Capture the cell that displays the provided text and extract its [X, Y] central coordinate. 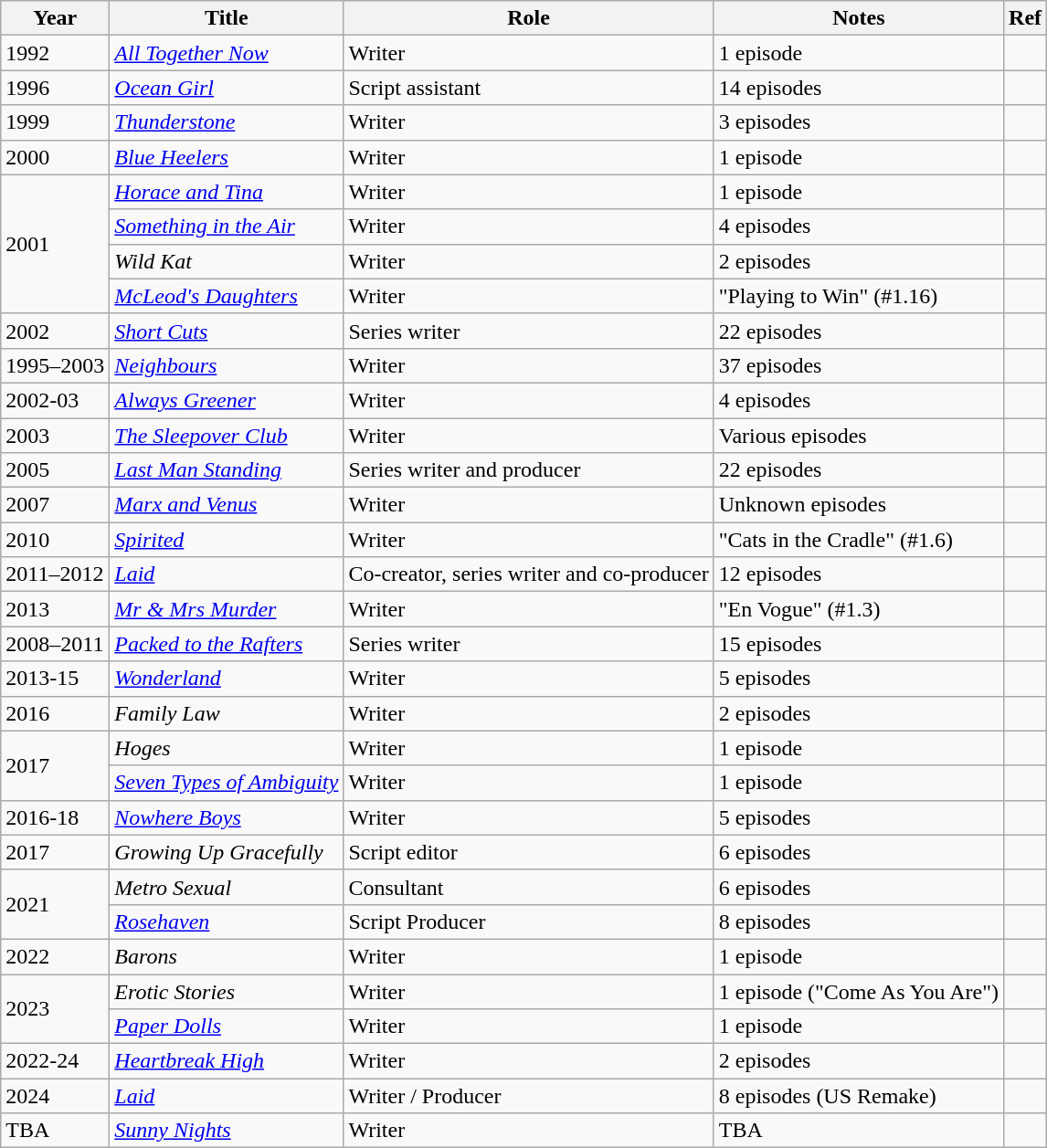
2013-15 [55, 679]
2000 [55, 157]
2005 [55, 470]
2013 [55, 609]
Packed to the Rafters [227, 644]
1999 [55, 122]
2008–2011 [55, 644]
3 episodes [859, 122]
The Sleepover Club [227, 436]
Wonderland [227, 679]
2022-24 [55, 1061]
Script editor [528, 852]
2023 [55, 1008]
Metro Sexual [227, 887]
Script assistant [528, 88]
Script Producer [528, 922]
1992 [55, 53]
12 episodes [859, 574]
Blue Heelers [227, 157]
Sunny Nights [227, 1131]
Heartbreak High [227, 1061]
Mr & Mrs Murder [227, 609]
Neighbours [227, 365]
Consultant [528, 887]
Title [227, 18]
2010 [55, 540]
2022 [55, 956]
Nowhere Boys [227, 817]
Family Law [227, 713]
1996 [55, 88]
Various episodes [859, 436]
Something in the Air [227, 226]
Growing Up Gracefully [227, 852]
14 episodes [859, 88]
Thunderstone [227, 122]
Always Greener [227, 400]
Seven Types of Ambiguity [227, 783]
"Cats in the Cradle" (#1.6) [859, 540]
1995–2003 [55, 365]
Hoges [227, 748]
1 episode ("Come As You Are") [859, 991]
2021 [55, 904]
Barons [227, 956]
2024 [55, 1096]
Co-creator, series writer and co-producer [528, 574]
Ref [1025, 18]
Unknown episodes [859, 505]
15 episodes [859, 644]
Role [528, 18]
37 episodes [859, 365]
Rosehaven [227, 922]
Year [55, 18]
Horace and Tina [227, 192]
2002-03 [55, 400]
Writer / Producer [528, 1096]
McLeod's Daughters [227, 296]
2007 [55, 505]
"En Vogue" (#1.3) [859, 609]
Wild Kat [227, 261]
Marx and Venus [227, 505]
Last Man Standing [227, 470]
All Together Now [227, 53]
2011–2012 [55, 574]
Spirited [227, 540]
Ocean Girl [227, 88]
2016-18 [55, 817]
Notes [859, 18]
8 episodes [859, 922]
"Playing to Win" (#1.16) [859, 296]
Paper Dolls [227, 1027]
2003 [55, 436]
2002 [55, 331]
Erotic Stories [227, 991]
Series writer and producer [528, 470]
2016 [55, 713]
Short Cuts [227, 331]
8 episodes (US Remake) [859, 1096]
2001 [55, 244]
